Determine the (X, Y) coordinate at the center of the cell enclosing the given text.  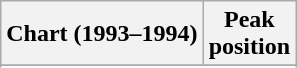
Chart (1993–1994) (102, 34)
Peakposition (249, 34)
